Pinpoint the cell where the given text exists, returning its (x, y) midpoint coordinate. 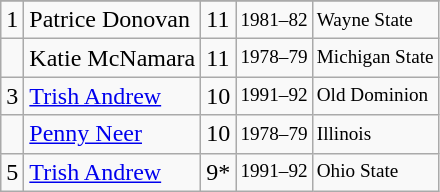
5 (12, 172)
Ohio State (375, 172)
Old Dominion (375, 96)
3 (12, 96)
9* (218, 172)
Michigan State (375, 58)
1 (12, 20)
Patrice Donovan (112, 20)
Illinois (375, 134)
1981–82 (274, 20)
Penny Neer (112, 134)
Katie McNamara (112, 58)
Wayne State (375, 20)
